Search for the cell housing the specified text and yield its [x, y] center coordinate. 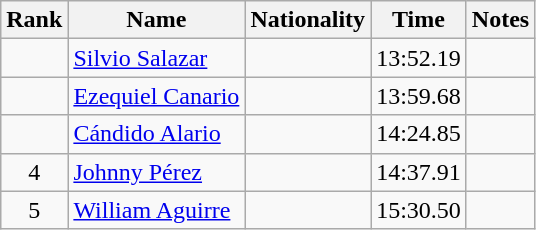
Time [419, 20]
15:30.50 [419, 210]
Silvio Salazar [156, 58]
Nationality [308, 20]
Notes [500, 20]
Cándido Alario [156, 134]
13:59.68 [419, 96]
Johnny Pérez [156, 172]
William Aguirre [156, 210]
Ezequiel Canario [156, 96]
13:52.19 [419, 58]
Rank [34, 20]
5 [34, 210]
Name [156, 20]
14:37.91 [419, 172]
4 [34, 172]
14:24.85 [419, 134]
